From the cell containing the given text, extract its center point as (X, Y) coordinate. 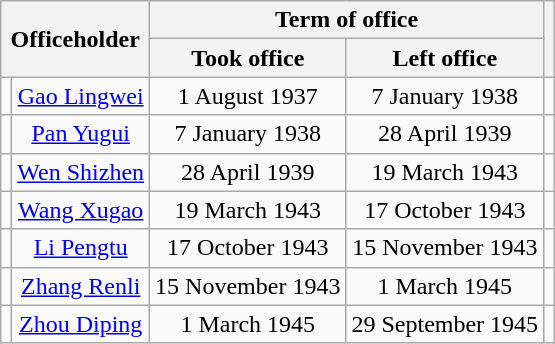
1 August 1937 (248, 96)
29 September 1945 (445, 324)
Zhou Diping (81, 324)
Zhang Renli (81, 286)
Term of office (347, 20)
Officeholder (76, 39)
Wang Xugao (81, 210)
Gao Lingwei (81, 96)
Pan Yugui (81, 134)
Took office (248, 58)
Left office (445, 58)
Li Pengtu (81, 248)
Wen Shizhen (81, 172)
